Scan for the cell matching the given text and deliver its [X, Y] coordinate at center. 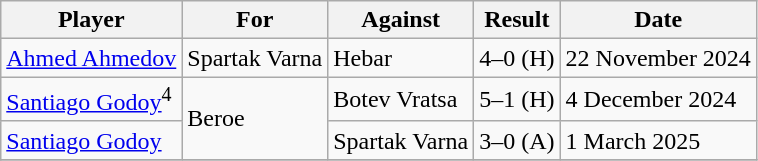
Date [658, 20]
4 December 2024 [658, 100]
For [255, 20]
Santiago Godoy4 [92, 100]
1 March 2025 [658, 140]
22 November 2024 [658, 58]
Beroe [255, 118]
Against [401, 20]
Player [92, 20]
Result [517, 20]
Santiago Godoy [92, 140]
Hebar [401, 58]
Botev Vratsa [401, 100]
5–1 (H) [517, 100]
3–0 (A) [517, 140]
4–0 (H) [517, 58]
Ahmed Ahmedov [92, 58]
